For the text-containing cell, return its midpoint in [X, Y] coordinate format. 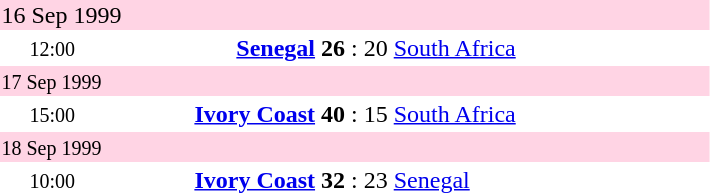
12:00 [52, 48]
16 Sep 1999 [354, 15]
Senegal [212, 48]
15:00 [52, 114]
40 : 15 [355, 114]
Ivory Coast [212, 114]
18 Sep 1999 [354, 147]
17 Sep 1999 [354, 81]
26 : 20 [355, 48]
